Output the (x, y) coordinate of the center of the cell containing the given text.  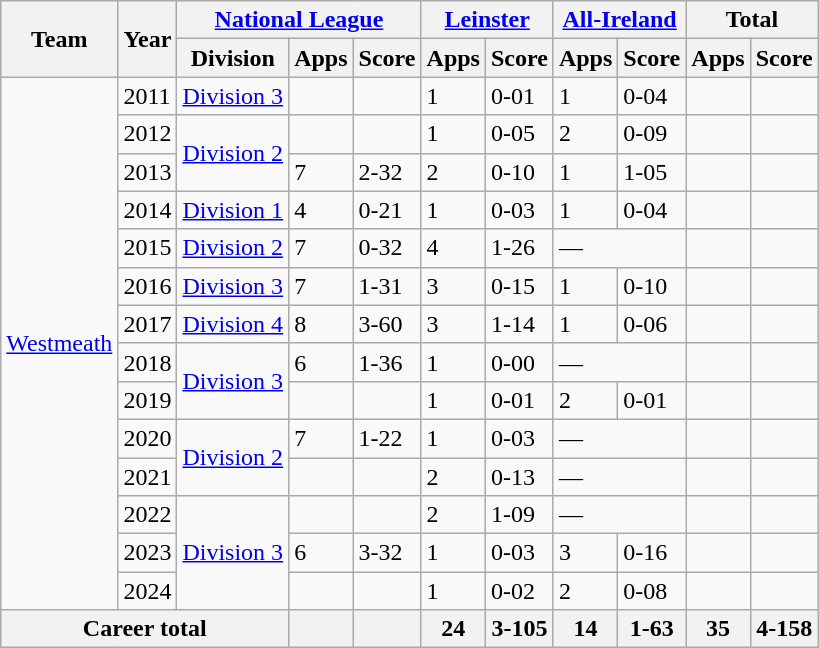
2015 (148, 248)
24 (453, 629)
Division 1 (233, 210)
0-00 (519, 362)
Team (60, 39)
1-31 (387, 286)
2018 (148, 362)
8 (321, 324)
Westmeath (60, 344)
Division (233, 58)
0-08 (652, 591)
1-26 (519, 248)
0-21 (387, 210)
2-32 (387, 172)
0-13 (519, 477)
1-36 (387, 362)
2016 (148, 286)
2024 (148, 591)
2019 (148, 400)
2021 (148, 477)
4-158 (784, 629)
0-32 (387, 248)
0-09 (652, 134)
2014 (148, 210)
2022 (148, 515)
2023 (148, 553)
2011 (148, 96)
0-15 (519, 286)
Year (148, 39)
Total (752, 20)
3-105 (519, 629)
1-05 (652, 172)
2017 (148, 324)
14 (585, 629)
Career total (145, 629)
1-22 (387, 438)
2013 (148, 172)
All-Ireland (619, 20)
2012 (148, 134)
2020 (148, 438)
3-60 (387, 324)
0-05 (519, 134)
3-32 (387, 553)
0-06 (652, 324)
Division 4 (233, 324)
Leinster (487, 20)
0-16 (652, 553)
National League (299, 20)
0-02 (519, 591)
1-63 (652, 629)
35 (718, 629)
1-14 (519, 324)
1-09 (519, 515)
